Locate the cell with the specified text and output its (x, y) center coordinate. 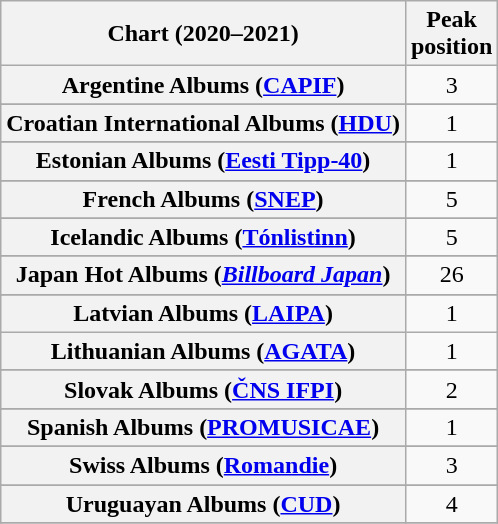
Swiss Albums (Romandie) (204, 465)
Argentine Albums (CAPIF) (204, 85)
Uruguayan Albums (CUD) (204, 503)
Slovak Albums (ČNS IFPI) (204, 389)
Icelandic Albums (Tónlistinn) (204, 237)
4 (451, 503)
Japan Hot Albums (Billboard Japan) (204, 275)
Spanish Albums (PROMUSICAE) (204, 427)
Lithuanian Albums (AGATA) (204, 351)
Croatian International Albums (HDU) (204, 123)
Estonian Albums (Eesti Tipp-40) (204, 161)
2 (451, 389)
French Albums (SNEP) (204, 199)
Latvian Albums (LAIPA) (204, 313)
Chart (2020–2021) (204, 34)
Peakposition (451, 34)
26 (451, 275)
